Pinpoint the cell where the given text exists, returning its [X, Y] midpoint coordinate. 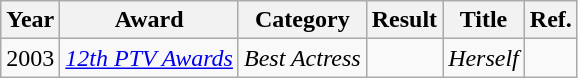
Category [302, 20]
12th PTV Awards [150, 58]
Award [150, 20]
Best Actress [302, 58]
Herself [484, 58]
2003 [30, 58]
Result [404, 20]
Year [30, 20]
Title [484, 20]
Ref. [550, 20]
